Capture the cell that displays the provided text and extract its [X, Y] central coordinate. 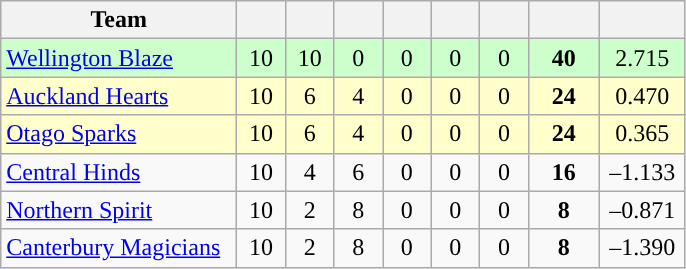
Central Hinds [119, 172]
Otago Sparks [119, 134]
–1.133 [642, 172]
Auckland Hearts [119, 96]
–0.871 [642, 210]
0.470 [642, 96]
Canterbury Magicians [119, 248]
–1.390 [642, 248]
0.365 [642, 134]
16 [564, 172]
40 [564, 58]
Team [119, 20]
2.715 [642, 58]
Northern Spirit [119, 210]
Wellington Blaze [119, 58]
